For the text-containing cell, return its midpoint in [X, Y] coordinate format. 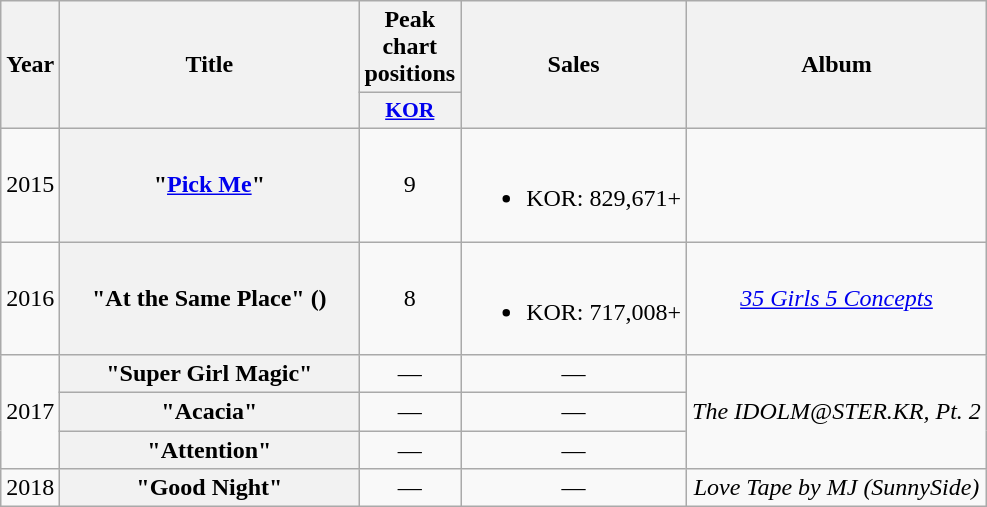
Sales [574, 65]
"Good Night" [210, 488]
The IDOLM@STER.KR, Pt. 2 [837, 412]
"Super Girl Magic" [210, 374]
Album [837, 65]
2016 [30, 298]
KOR [410, 111]
2017 [30, 412]
Peak chart positions [410, 47]
9 [410, 184]
Love Tape by MJ (SunnySide) [837, 488]
KOR: 829,671+ [574, 184]
"At the Same Place" () [210, 298]
2018 [30, 488]
"Acacia" [210, 412]
"Attention" [210, 450]
"Pick Me" [210, 184]
Title [210, 65]
35 Girls 5 Concepts [837, 298]
Year [30, 65]
KOR: 717,008+ [574, 298]
2015 [30, 184]
8 [410, 298]
